Find where the given text appears and provide that cell's center as (x, y) coordinate. 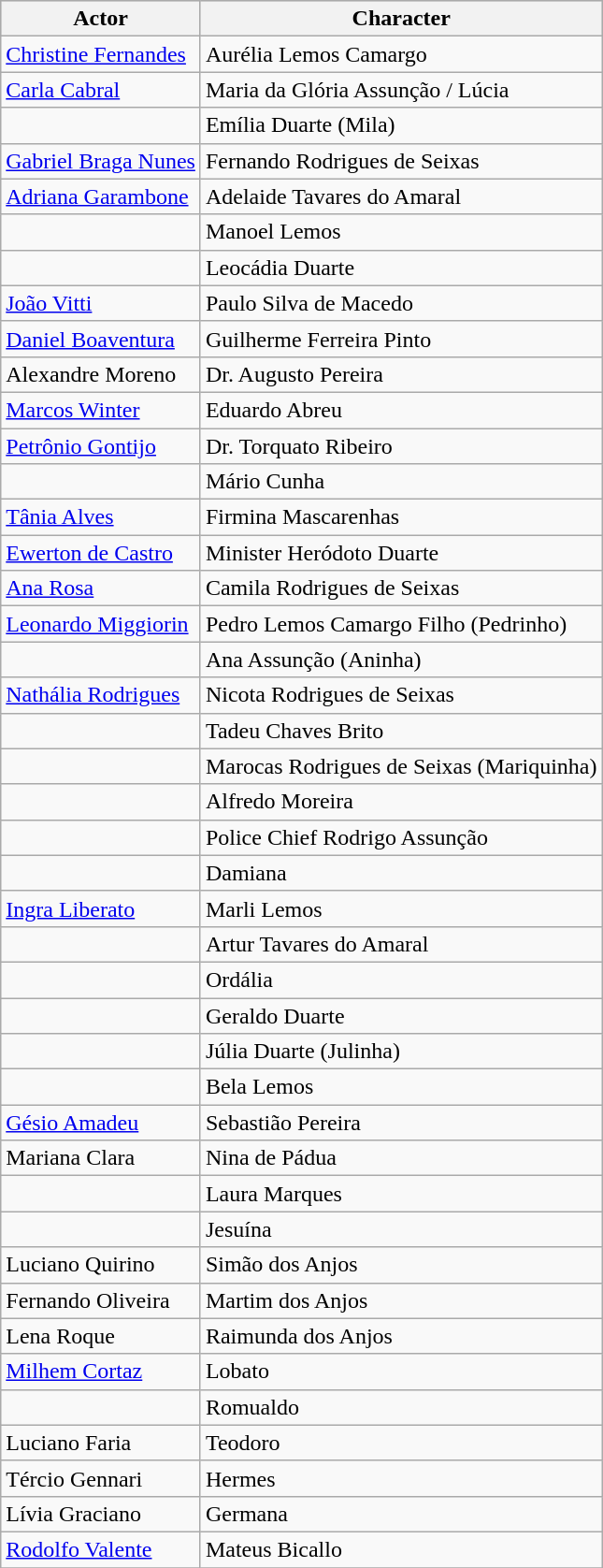
Gésio Amadeu (101, 1123)
Martim dos Anjos (401, 1300)
Germana (401, 1514)
Artur Tavares do Amaral (401, 944)
Ana Rosa (101, 588)
Guilherme Ferreira Pinto (401, 339)
Teodoro (401, 1443)
Christine Fernandes (101, 54)
Ewerton de Castro (101, 553)
Eduardo Abreu (401, 410)
Daniel Boaventura (101, 339)
Adelaide Tavares do Amaral (401, 196)
Luciano Faria (101, 1443)
Marocas Rodrigues de Seixas (Mariquinha) (401, 766)
Paulo Silva de Macedo (401, 303)
Nathália Rodrigues (101, 695)
Sebastião Pereira (401, 1123)
Character (401, 19)
Pedro Lemos Camargo Filho (Pedrinho) (401, 624)
Júlia Duarte (Julinha) (401, 1052)
Actor (101, 19)
Ingra Liberato (101, 908)
Romualdo (401, 1407)
Simão dos Anjos (401, 1265)
Adriana Garambone (101, 196)
Dr. Torquato Ribeiro (401, 446)
Emília Duarte (Mila) (401, 125)
Raimunda dos Anjos (401, 1336)
Alexandre Moreno (101, 374)
Maria da Glória Assunção / Lúcia (401, 90)
Fernando Oliveira (101, 1300)
Police Chief Rodrigo Assunção (401, 837)
Fernando Rodrigues de Seixas (401, 161)
Marcos Winter (101, 410)
Mário Cunha (401, 482)
Lena Roque (101, 1336)
Carla Cabral (101, 90)
Gabriel Braga Nunes (101, 161)
Hermes (401, 1478)
Jesuína (401, 1229)
Lobato (401, 1372)
Ana Assunção (Aninha) (401, 660)
Milhem Cortaz (101, 1372)
Bela Lemos (401, 1087)
Lívia Graciano (101, 1514)
Luciano Quirino (101, 1265)
Rodolfo Valente (101, 1549)
Aurélia Lemos Camargo (401, 54)
Laura Marques (401, 1194)
Petrônio Gontijo (101, 446)
Damiana (401, 873)
Mateus Bicallo (401, 1549)
Tércio Gennari (101, 1478)
Tadeu Chaves Brito (401, 731)
Ordália (401, 980)
Tânia Alves (101, 517)
Minister Heródoto Duarte (401, 553)
Leonardo Miggiorin (101, 624)
Geraldo Duarte (401, 1015)
Nina de Pádua (401, 1158)
Dr. Augusto Pereira (401, 374)
Leocádia Duarte (401, 268)
Nicota Rodrigues de Seixas (401, 695)
Alfredo Moreira (401, 802)
João Vitti (101, 303)
Firmina Mascarenhas (401, 517)
Mariana Clara (101, 1158)
Manoel Lemos (401, 232)
Marli Lemos (401, 908)
Camila Rodrigues de Seixas (401, 588)
